Return the [X, Y] coordinate for the center point of the cell that contains the specified text.  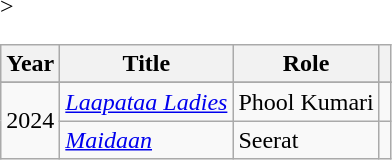
Role [306, 64]
Laapataa Ladies [146, 102]
Maidaan [146, 140]
Phool Kumari [306, 102]
Year [30, 64]
Title [146, 64]
2024 [30, 121]
Seerat [306, 140]
